Pinpoint the cell where the given text exists, returning its [X, Y] midpoint coordinate. 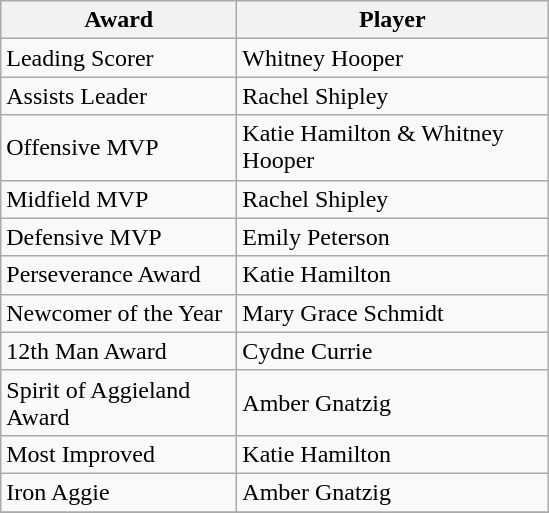
Mary Grace Schmidt [392, 313]
Leading Scorer [119, 58]
Emily Peterson [392, 237]
Player [392, 20]
Perseverance Award [119, 275]
Most Improved [119, 454]
Spirit of Aggieland Award [119, 402]
Defensive MVP [119, 237]
Midfield MVP [119, 199]
Katie Hamilton & Whitney Hooper [392, 148]
Cydne Currie [392, 351]
Offensive MVP [119, 148]
Iron Aggie [119, 492]
Newcomer of the Year [119, 313]
Award [119, 20]
Assists Leader [119, 96]
Whitney Hooper [392, 58]
12th Man Award [119, 351]
